Scan for the cell matching the given text and deliver its [x, y] coordinate at center. 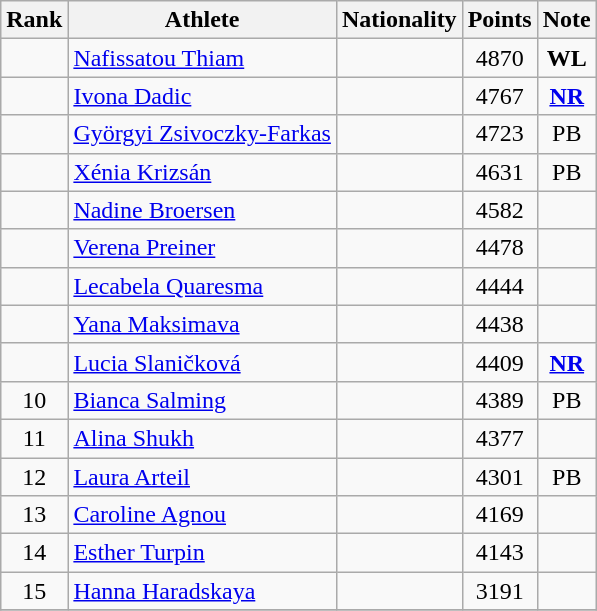
Esther Turpin [202, 553]
4377 [500, 438]
14 [34, 553]
13 [34, 515]
Hanna Haradskaya [202, 591]
4582 [500, 210]
15 [34, 591]
Note [566, 20]
WL [566, 58]
4409 [500, 362]
Verena Preiner [202, 248]
Yana Maksimava [202, 324]
4631 [500, 172]
Athlete [202, 20]
4301 [500, 477]
Lecabela Quaresma [202, 286]
Xénia Krizsán [202, 172]
Rank [34, 20]
10 [34, 400]
Ivona Dadic [202, 96]
Lucia Slaničková [202, 362]
4143 [500, 553]
Points [500, 20]
3191 [500, 591]
4767 [500, 96]
4389 [500, 400]
Györgyi Zsivoczky-Farkas [202, 134]
Laura Arteil [202, 477]
Caroline Agnou [202, 515]
4478 [500, 248]
Nafissatou Thiam [202, 58]
11 [34, 438]
Nationality [399, 20]
Alina Shukh [202, 438]
4870 [500, 58]
4169 [500, 515]
4444 [500, 286]
4723 [500, 134]
Bianca Salming [202, 400]
4438 [500, 324]
12 [34, 477]
Nadine Broersen [202, 210]
